Determine the (X, Y) coordinate at the center of the cell enclosing the given text.  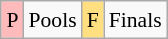
P (12, 20)
Pools (52, 20)
F (93, 20)
Finals (136, 20)
